Determine the (X, Y) coordinate at the center of the cell enclosing the given text.  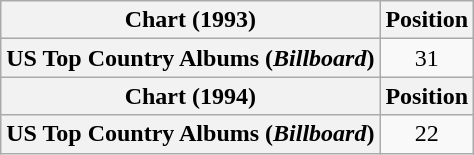
31 (427, 58)
Chart (1993) (190, 20)
22 (427, 134)
Chart (1994) (190, 96)
